Provide the [x, y] coordinate of the cell's center where the given text is located.  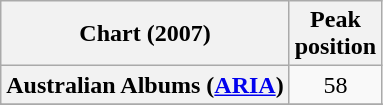
Chart (2007) [145, 34]
Peak position [335, 34]
58 [335, 85]
Australian Albums (ARIA) [145, 85]
